Identify which cell holds the provided text, then report its (x, y) central coordinate. 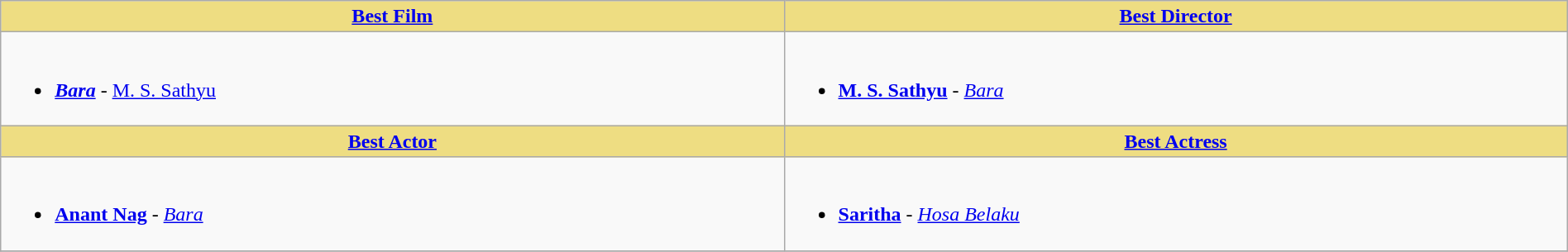
Saritha - Hosa Belaku (1176, 203)
M. S. Sathyu - Bara (1176, 79)
Bara - M. S. Sathyu (392, 79)
Best Director (1176, 17)
Best Actress (1176, 141)
Best Film (392, 17)
Best Actor (392, 141)
Anant Nag - Bara (392, 203)
